Pinpoint the cell where the given text exists, returning its (x, y) midpoint coordinate. 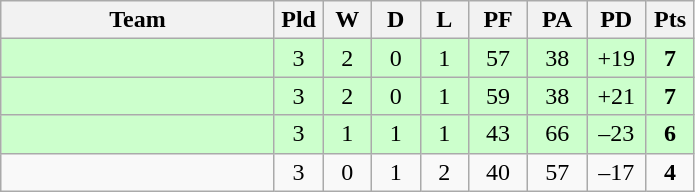
D (396, 20)
4 (670, 172)
PA (558, 20)
–17 (616, 172)
Pld (298, 20)
+19 (616, 58)
PD (616, 20)
43 (498, 134)
Pts (670, 20)
59 (498, 96)
+21 (616, 96)
PF (498, 20)
66 (558, 134)
6 (670, 134)
L (444, 20)
W (348, 20)
40 (498, 172)
Team (138, 20)
–23 (616, 134)
